Locate the cell with the specified text and output its [x, y] center coordinate. 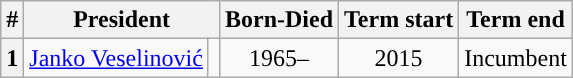
1 [12, 58]
Incumbent [516, 58]
Born-Died [278, 20]
2015 [399, 58]
President [122, 20]
Term end [516, 20]
1965– [278, 58]
Term start [399, 20]
Janko Veselinović [116, 58]
# [12, 20]
